Return (X, Y) of the center of cell containing provided text 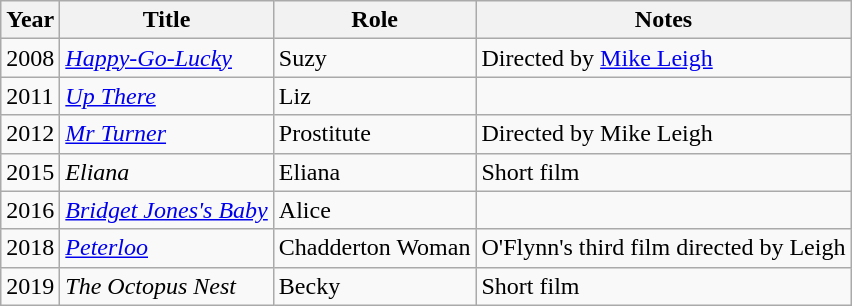
Notes (664, 20)
Role (374, 20)
2016 (30, 210)
Prostitute (374, 134)
2019 (30, 286)
Title (166, 20)
Chadderton Woman (374, 248)
Alice (374, 210)
Mr Turner (166, 134)
Happy-Go-Lucky (166, 58)
Suzy (374, 58)
Bridget Jones's Baby (166, 210)
2008 (30, 58)
The Octopus Nest (166, 286)
2018 (30, 248)
Up There (166, 96)
2011 (30, 96)
2015 (30, 172)
Becky (374, 286)
Peterloo (166, 248)
Liz (374, 96)
O'Flynn's third film directed by Leigh (664, 248)
Year (30, 20)
2012 (30, 134)
